Identify which cell holds the provided text, then report its [x, y] central coordinate. 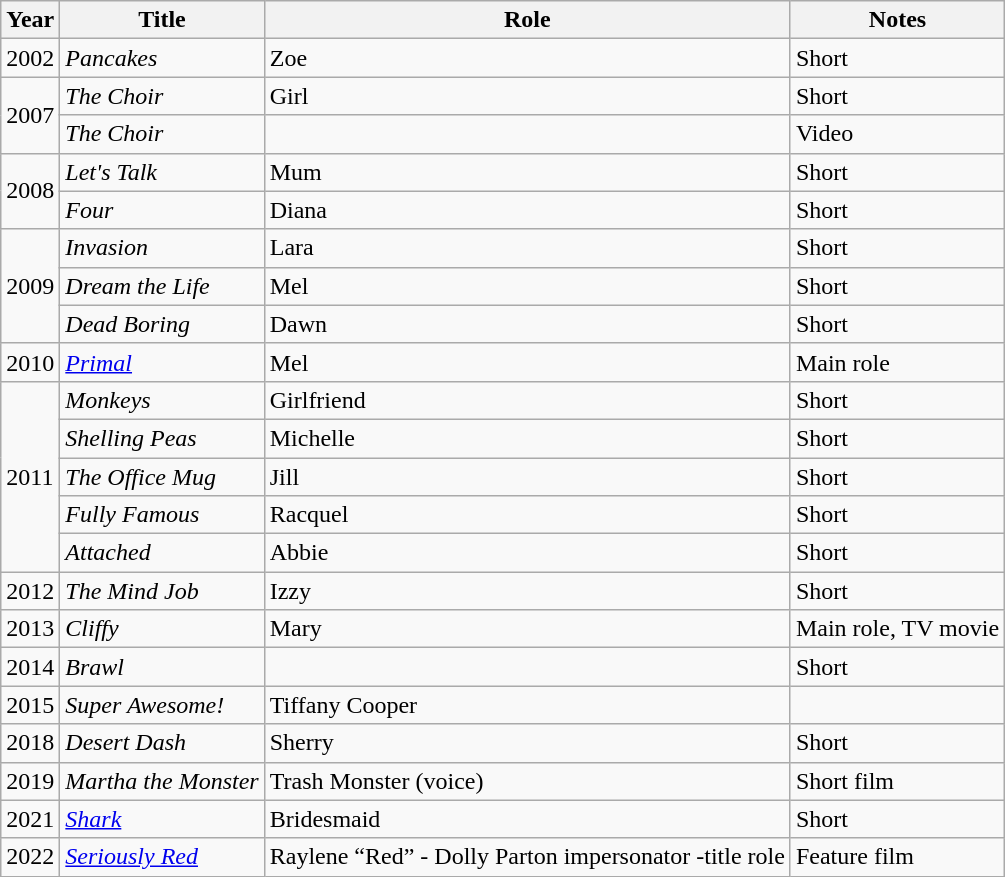
2014 [30, 667]
2018 [30, 743]
Year [30, 20]
2012 [30, 591]
Mum [527, 172]
2019 [30, 781]
2010 [30, 362]
Title [162, 20]
Desert Dash [162, 743]
Shelling Peas [162, 438]
Feature film [897, 857]
Notes [897, 20]
Tiffany Cooper [527, 705]
The Office Mug [162, 477]
Monkeys [162, 400]
Let's Talk [162, 172]
Girl [527, 96]
Video [897, 134]
Primal [162, 362]
Super Awesome! [162, 705]
Lara [527, 248]
Zoe [527, 58]
Short film [897, 781]
Brawl [162, 667]
Diana [527, 210]
Girlfriend [527, 400]
2009 [30, 286]
Trash Monster (voice) [527, 781]
Michelle [527, 438]
Martha the Monster [162, 781]
Seriously Red [162, 857]
Shark [162, 819]
2013 [30, 629]
Izzy [527, 591]
2002 [30, 58]
Jill [527, 477]
2011 [30, 476]
2015 [30, 705]
Main role, TV movie [897, 629]
Fully Famous [162, 515]
Main role [897, 362]
Dream the Life [162, 286]
Pancakes [162, 58]
Cliffy [162, 629]
2022 [30, 857]
Invasion [162, 248]
2021 [30, 819]
Dawn [527, 324]
2008 [30, 191]
Mary [527, 629]
Bridesmaid [527, 819]
Sherry [527, 743]
2007 [30, 115]
Role [527, 20]
Racquel [527, 515]
Dead Boring [162, 324]
The Mind Job [162, 591]
Abbie [527, 553]
Raylene “Red” - Dolly Parton impersonator -title role [527, 857]
Four [162, 210]
Attached [162, 553]
